Scan for the cell matching the given text and deliver its (x, y) coordinate at center. 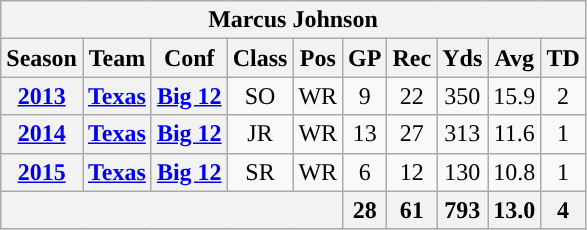
2014 (42, 134)
Marcus Johnson (294, 20)
11.6 (514, 134)
TD (563, 58)
SR (260, 172)
130 (462, 172)
13.0 (514, 210)
13 (365, 134)
350 (462, 96)
Avg (514, 58)
Pos (318, 58)
15.9 (514, 96)
313 (462, 134)
Conf (189, 58)
JR (260, 134)
4 (563, 210)
28 (365, 210)
2 (563, 96)
2013 (42, 96)
Season (42, 58)
6 (365, 172)
2015 (42, 172)
SO (260, 96)
GP (365, 58)
27 (412, 134)
Yds (462, 58)
10.8 (514, 172)
Team (116, 58)
Class (260, 58)
61 (412, 210)
Rec (412, 58)
793 (462, 210)
9 (365, 96)
22 (412, 96)
12 (412, 172)
